Return (X, Y) of the center of cell containing provided text 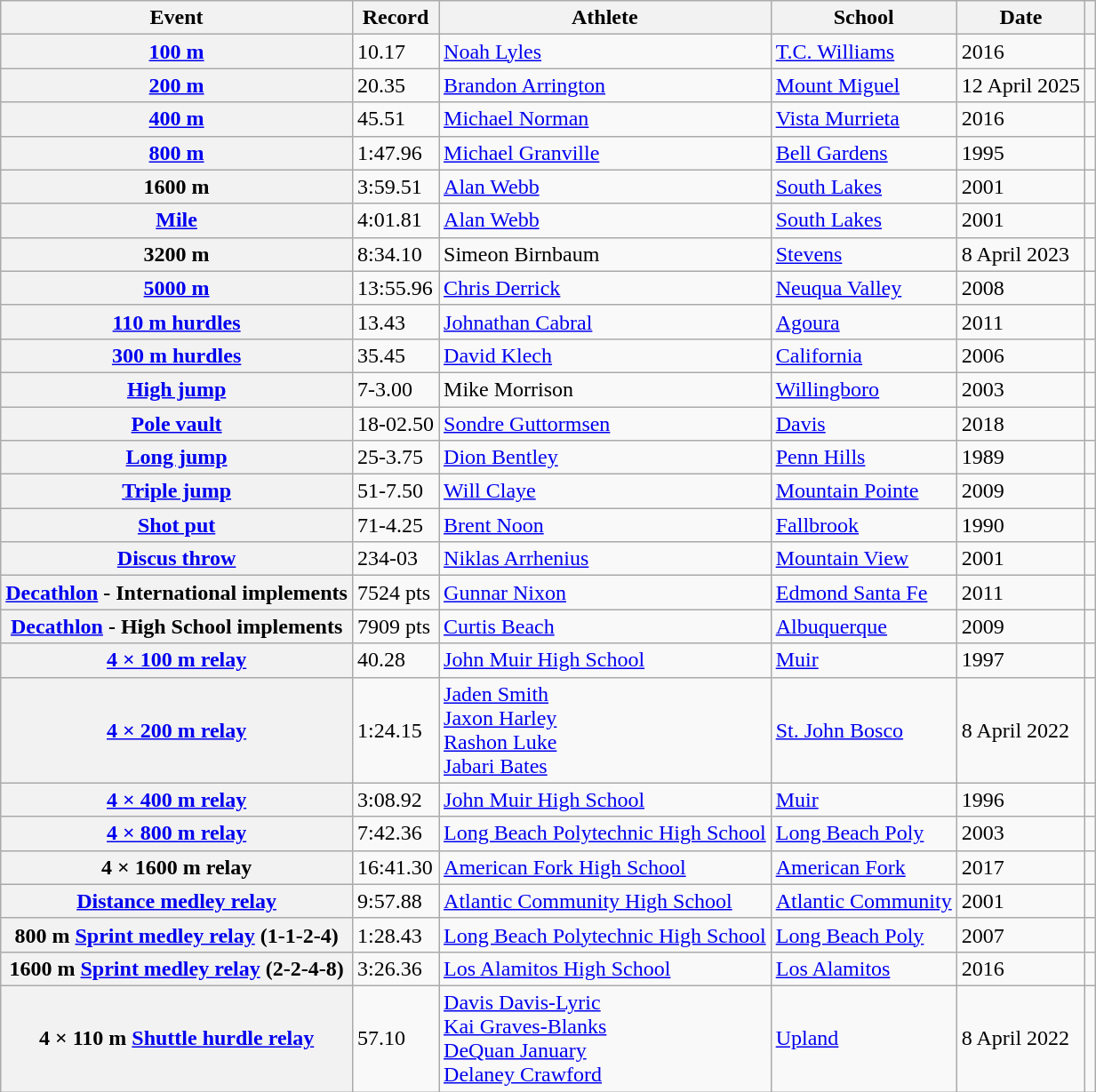
Brandon Arrington (605, 85)
Mountain Pointe (864, 491)
3:59.51 (395, 187)
1990 (1020, 525)
Neuqua Valley (864, 288)
1996 (1020, 800)
200 m (177, 85)
13.43 (395, 322)
1989 (1020, 458)
Event (177, 18)
35.45 (395, 355)
3:26.36 (395, 968)
300 m hurdles (177, 355)
8 April 2023 (1020, 254)
Davis (864, 424)
1997 (1020, 660)
4 × 100 m relay (177, 660)
800 m (177, 153)
Date (1020, 18)
25-3.75 (395, 458)
7-3.00 (395, 389)
2006 (1020, 355)
2017 (1020, 867)
Vista Murrieta (864, 119)
Record (395, 18)
Curtis Beach (605, 626)
100 m (177, 52)
Atlantic Community (864, 901)
12 April 2025 (1020, 85)
Jaden SmithJaxon HarleyRashon LukeJabari Bates (605, 730)
Shot put (177, 525)
Long jump (177, 458)
Agoura (864, 322)
7909 pts (395, 626)
Davis Davis-LyricKai Graves-BlanksDeQuan JanuaryDelaney Crawford (605, 1038)
40.28 (395, 660)
4 × 400 m relay (177, 800)
Upland (864, 1038)
Niklas Arrhenius (605, 559)
Willingboro (864, 389)
Athlete (605, 18)
13:55.96 (395, 288)
Distance medley relay (177, 901)
Mountain View (864, 559)
45.51 (395, 119)
Dion Bentley (605, 458)
4 × 800 m relay (177, 833)
Albuquerque (864, 626)
16:41.30 (395, 867)
High jump (177, 389)
Chris Derrick (605, 288)
Stevens (864, 254)
American Fork (864, 867)
51-7.50 (395, 491)
Penn Hills (864, 458)
57.10 (395, 1038)
9:57.88 (395, 901)
3200 m (177, 254)
Mile (177, 220)
234-03 (395, 559)
School (864, 18)
4 × 110 m Shuttle hurdle relay (177, 1038)
71-4.25 (395, 525)
1:47.96 (395, 153)
1995 (1020, 153)
7:42.36 (395, 833)
400 m (177, 119)
Michael Norman (605, 119)
T.C. Williams (864, 52)
4 × 1600 m relay (177, 867)
Will Claye (605, 491)
2018 (1020, 424)
Noah Lyles (605, 52)
Atlantic Community High School (605, 901)
4:01.81 (395, 220)
St. John Bosco (864, 730)
Los Alamitos (864, 968)
Michael Granville (605, 153)
Brent Noon (605, 525)
10.17 (395, 52)
Pole vault (177, 424)
Mount Miguel (864, 85)
800 m Sprint medley relay (1-1-2-4) (177, 935)
Fallbrook (864, 525)
Mike Morrison (605, 389)
1:24.15 (395, 730)
Decathlon - High School implements (177, 626)
3:08.92 (395, 800)
18-02.50 (395, 424)
2008 (1020, 288)
1:28.43 (395, 935)
20.35 (395, 85)
8:34.10 (395, 254)
5000 m (177, 288)
Los Alamitos High School (605, 968)
Gunnar Nixon (605, 593)
Decathlon - International implements (177, 593)
Edmond Santa Fe (864, 593)
Bell Gardens (864, 153)
110 m hurdles (177, 322)
7524 pts (395, 593)
4 × 200 m relay (177, 730)
California (864, 355)
David Klech (605, 355)
American Fork High School (605, 867)
Discus throw (177, 559)
Triple jump (177, 491)
2007 (1020, 935)
Sondre Guttormsen (605, 424)
Johnathan Cabral (605, 322)
Simeon Birnbaum (605, 254)
1600 m (177, 187)
1600 m Sprint medley relay (2-2-4-8) (177, 968)
